From the cell containing the given text, extract its center point as (x, y) coordinate. 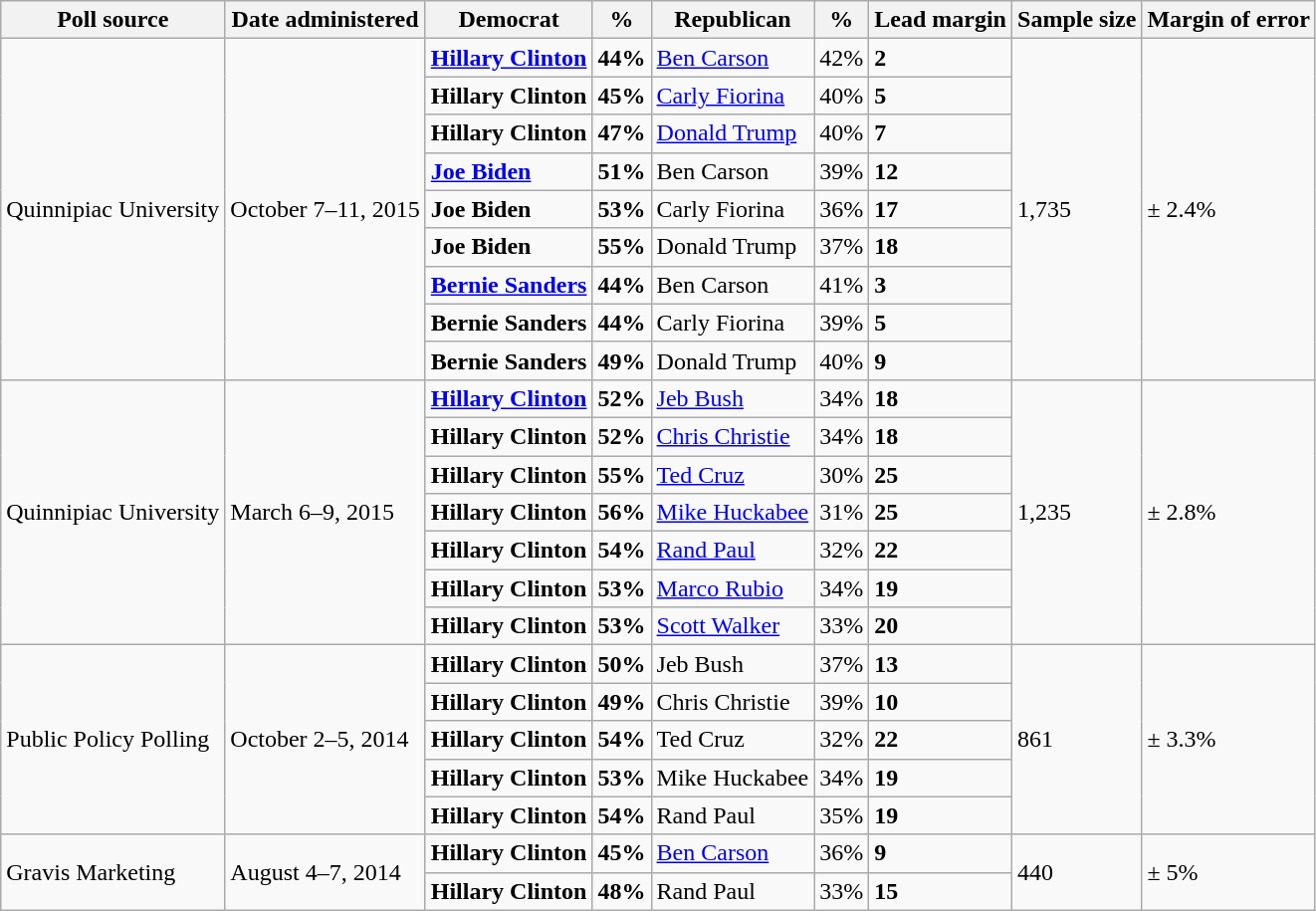
October 7–11, 2015 (325, 209)
42% (842, 58)
± 2.4% (1228, 209)
Marco Rubio (733, 588)
1,235 (1077, 512)
13 (941, 664)
2 (941, 58)
31% (842, 513)
861 (1077, 740)
51% (621, 171)
Sample size (1077, 20)
41% (842, 285)
± 2.8% (1228, 512)
Poll source (113, 20)
Lead margin (941, 20)
12 (941, 171)
48% (621, 891)
Margin of error (1228, 20)
15 (941, 891)
Democrat (509, 20)
3 (941, 285)
October 2–5, 2014 (325, 740)
20 (941, 626)
47% (621, 133)
August 4–7, 2014 (325, 872)
Public Policy Polling (113, 740)
± 5% (1228, 872)
30% (842, 475)
March 6–9, 2015 (325, 512)
Date administered (325, 20)
17 (941, 209)
56% (621, 513)
35% (842, 815)
7 (941, 133)
10 (941, 702)
50% (621, 664)
1,735 (1077, 209)
Gravis Marketing (113, 872)
440 (1077, 872)
Scott Walker (733, 626)
Republican (733, 20)
± 3.3% (1228, 740)
